Identify which cell holds the provided text, then report its (X, Y) central coordinate. 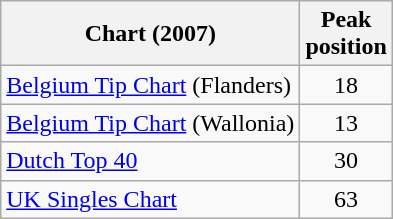
Dutch Top 40 (150, 161)
18 (346, 85)
UK Singles Chart (150, 199)
30 (346, 161)
13 (346, 123)
Chart (2007) (150, 34)
63 (346, 199)
Peakposition (346, 34)
Belgium Tip Chart (Flanders) (150, 85)
Belgium Tip Chart (Wallonia) (150, 123)
